Return (X, Y) of the center of cell containing provided text 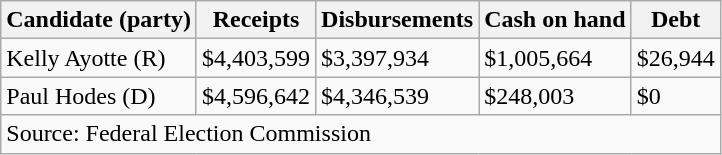
Source: Federal Election Commission (360, 134)
Cash on hand (555, 20)
$1,005,664 (555, 58)
Candidate (party) (99, 20)
Disbursements (398, 20)
Paul Hodes (D) (99, 96)
Debt (676, 20)
Receipts (256, 20)
$3,397,934 (398, 58)
$4,346,539 (398, 96)
$4,596,642 (256, 96)
$248,003 (555, 96)
$26,944 (676, 58)
$0 (676, 96)
Kelly Ayotte (R) (99, 58)
$4,403,599 (256, 58)
